Search for the cell housing the specified text and yield its [x, y] center coordinate. 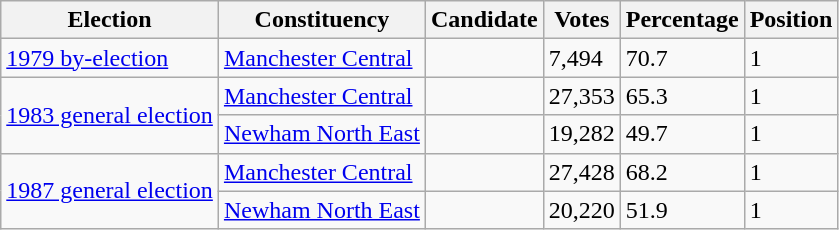
27,428 [582, 172]
19,282 [582, 134]
49.7 [682, 134]
7,494 [582, 58]
70.7 [682, 58]
20,220 [582, 210]
Candidate [484, 20]
68.2 [682, 172]
1979 by-election [110, 58]
1987 general election [110, 191]
Percentage [682, 20]
51.9 [682, 210]
Votes [582, 20]
27,353 [582, 96]
65.3 [682, 96]
Constituency [322, 20]
Position [791, 20]
Election [110, 20]
1983 general election [110, 115]
